For the text-containing cell, return its midpoint in (x, y) coordinate format. 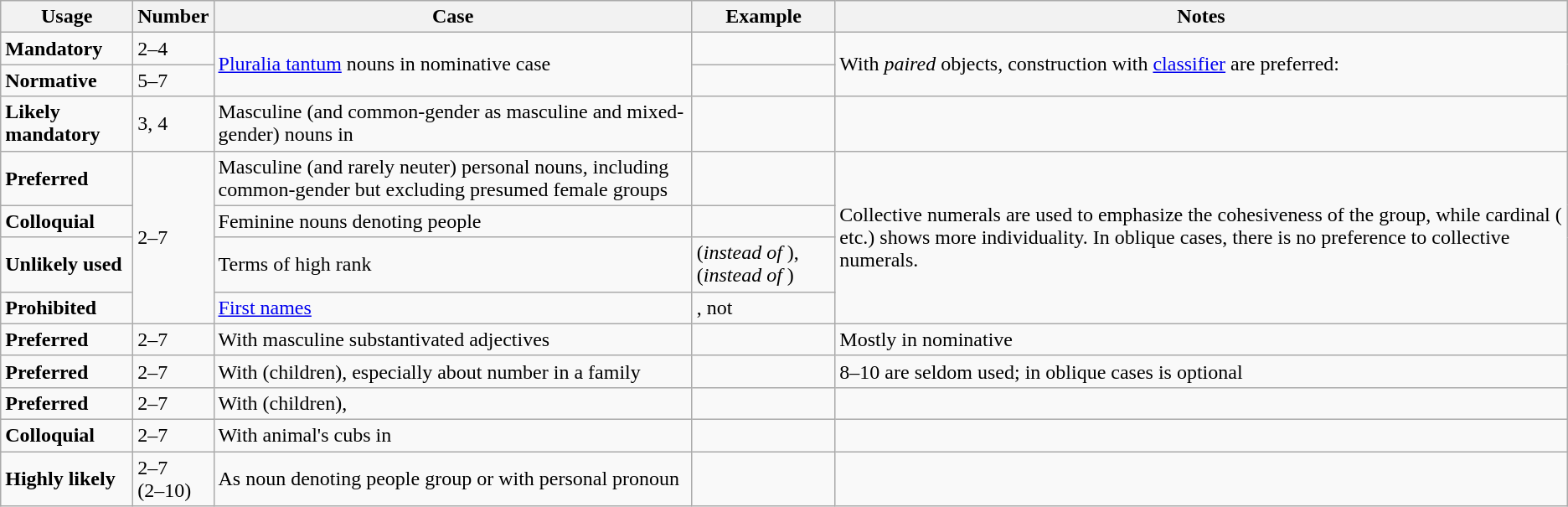
5–7 (173, 80)
8–10 are seldom used; in oblique cases is optional (1201, 371)
3, 4 (173, 124)
As noun denoting people group or with personal pronoun (452, 478)
(instead of ), (instead of ) (763, 265)
Prohibited (67, 308)
Masculine (and rarely neuter) personal nouns, including common-gender but excluding presumed female groups (452, 178)
2–7(2–10) (173, 478)
Notes (1201, 17)
Normative (67, 80)
With paired objects, construction with classifier are preferred: (1201, 65)
First names (452, 308)
Pluralia tantum nouns in nominative case (452, 65)
With animal's cubs in (452, 435)
Usage (67, 17)
Masculine (and common-gender as masculine and mixed-gender) nouns in (452, 124)
With (children), (452, 403)
Number (173, 17)
Terms of high rank (452, 265)
Highly likely (67, 478)
, not (763, 308)
With (children), especially about number in a family (452, 371)
Mandatory (67, 49)
Case (452, 17)
Unlikely used (67, 265)
Example (763, 17)
Feminine nouns denoting people (452, 221)
With masculine substantivated adjectives (452, 339)
2–4 (173, 49)
Likely mandatory (67, 124)
Mostly in nominative (1201, 339)
